Search for the cell housing the specified text and yield its [x, y] center coordinate. 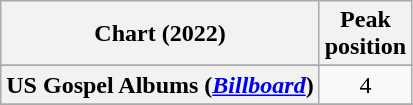
Chart (2022) [160, 34]
US Gospel Albums (Billboard) [160, 85]
4 [365, 85]
Peakposition [365, 34]
